From the cell containing the given text, extract its center point as [x, y] coordinate. 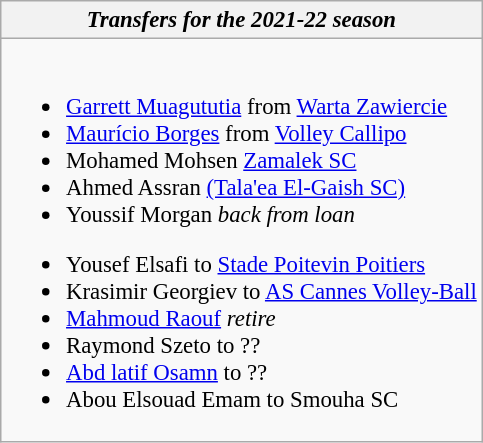
Transfers for the 2021-22 season [242, 20]
